Locate the cell with the specified text and output its [X, Y] center coordinate. 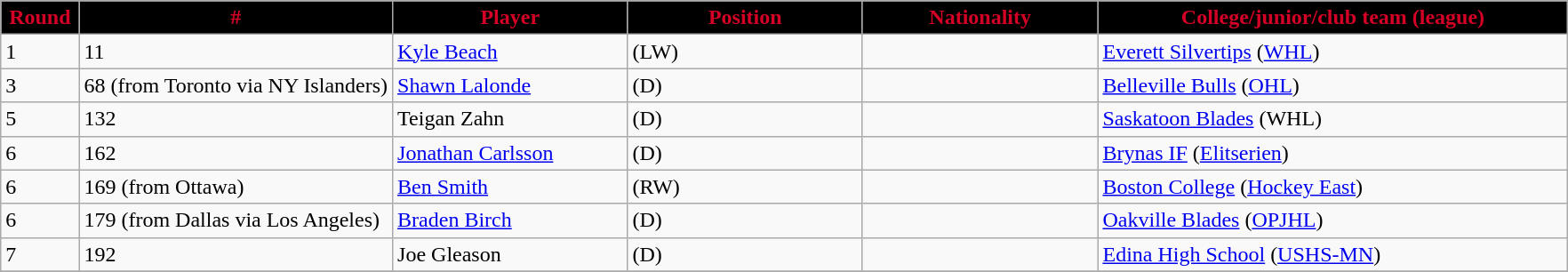
Everett Silvertips (WHL) [1333, 52]
132 [236, 119]
Teigan Zahn [510, 119]
Kyle Beach [510, 52]
11 [236, 52]
Shawn Lalonde [510, 85]
Ben Smith [510, 187]
Nationality [980, 18]
162 [236, 153]
179 (from Dallas via Los Angeles) [236, 220]
Boston College (Hockey East) [1333, 187]
Saskatoon Blades (WHL) [1333, 119]
Oakville Blades (OPJHL) [1333, 220]
(LW) [745, 52]
Jonathan Carlsson [510, 153]
Joe Gleason [510, 254]
3 [40, 85]
Player [510, 18]
7 [40, 254]
5 [40, 119]
Edina High School (USHS-MN) [1333, 254]
Round [40, 18]
192 [236, 254]
Brynas IF (Elitserien) [1333, 153]
Braden Birch [510, 220]
Position [745, 18]
(RW) [745, 187]
68 (from Toronto via NY Islanders) [236, 85]
169 (from Ottawa) [236, 187]
Belleville Bulls (OHL) [1333, 85]
College/junior/club team (league) [1333, 18]
# [236, 18]
1 [40, 52]
